Provide the (X, Y) coordinate of the cell's center where the given text is located.  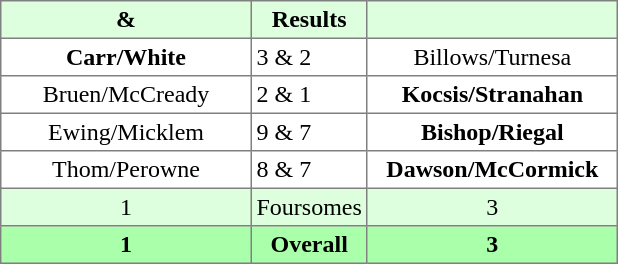
Dawson/McCormick (492, 170)
3 & 2 (309, 57)
Bruen/McCready (126, 95)
Bishop/Riegal (492, 132)
8 & 7 (309, 170)
Foursomes (309, 207)
2 & 1 (309, 95)
9 & 7 (309, 132)
Results (309, 20)
Kocsis/Stranahan (492, 95)
Carr/White (126, 57)
Thom/Perowne (126, 170)
& (126, 20)
Ewing/Micklem (126, 132)
Billows/Turnesa (492, 57)
Overall (309, 245)
